Capture the cell that displays the provided text and extract its (x, y) central coordinate. 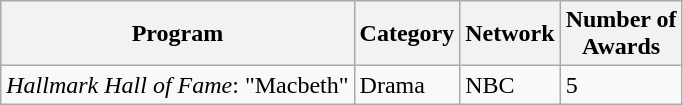
Category (407, 34)
Drama (407, 85)
Program (178, 34)
NBC (510, 85)
5 (621, 85)
Hallmark Hall of Fame: "Macbeth" (178, 85)
Network (510, 34)
Number ofAwards (621, 34)
